Extract the [x, y] coordinate from the center of the cell holding the provided text.  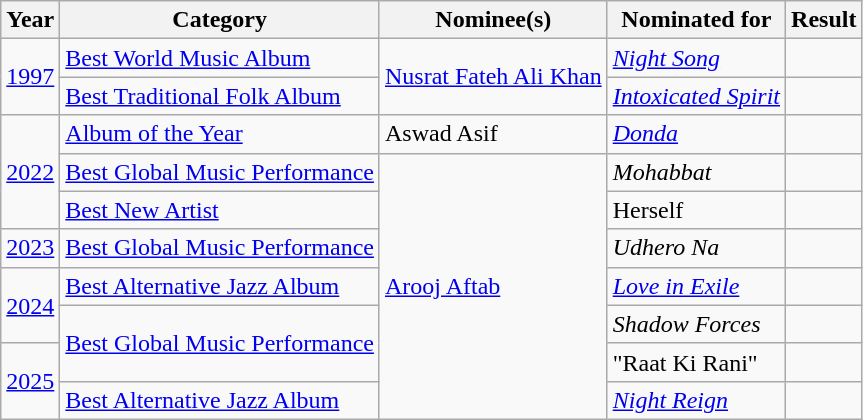
Album of the Year [220, 134]
Best New Artist [220, 210]
Intoxicated Spirit [696, 96]
Aswad Asif [493, 134]
Shadow Forces [696, 324]
Night Song [696, 58]
"Raat Ki Rani" [696, 362]
Best World Music Album [220, 58]
Herself [696, 210]
2024 [30, 305]
Best Traditional Folk Album [220, 96]
Night Reign [696, 400]
Donda [696, 134]
Year [30, 20]
1997 [30, 77]
Nominee(s) [493, 20]
2022 [30, 172]
Nominated for [696, 20]
Nusrat Fateh Ali Khan [493, 77]
Udhero Na [696, 248]
Love in Exile [696, 286]
Category [220, 20]
Arooj Aftab [493, 286]
Result [824, 20]
2025 [30, 381]
2023 [30, 248]
Mohabbat [696, 172]
